Return the [X, Y] coordinate for the center point of the cell that contains the specified text.  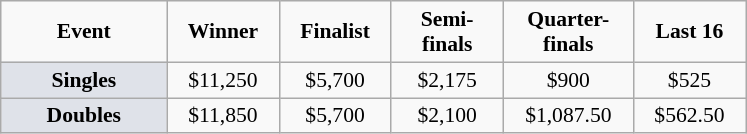
Singles [84, 80]
$525 [689, 80]
Finalist [335, 32]
$900 [568, 80]
Doubles [84, 116]
Quarter-finals [568, 32]
Winner [223, 32]
Last 16 [689, 32]
Semi-finals [447, 32]
$11,850 [223, 116]
$11,250 [223, 80]
$2,175 [447, 80]
$562.50 [689, 116]
Event [84, 32]
$2,100 [447, 116]
$1,087.50 [568, 116]
